For the text-containing cell, return its midpoint in [X, Y] coordinate format. 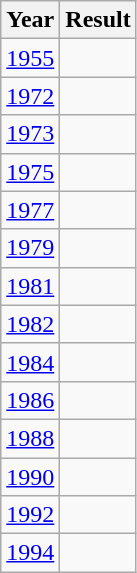
1973 [30, 134]
1977 [30, 210]
1979 [30, 248]
1955 [30, 58]
1984 [30, 362]
1972 [30, 96]
1992 [30, 515]
1990 [30, 477]
1975 [30, 172]
1994 [30, 553]
Year [30, 20]
1981 [30, 286]
Result [98, 20]
1982 [30, 324]
1988 [30, 438]
1986 [30, 400]
